From the cell containing the given text, extract its center point as (X, Y) coordinate. 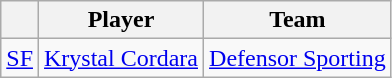
Krystal Cordara (122, 58)
Team (298, 20)
Player (122, 20)
SF (20, 58)
Defensor Sporting (298, 58)
